Pinpoint the cell where the given text exists, returning its [x, y] midpoint coordinate. 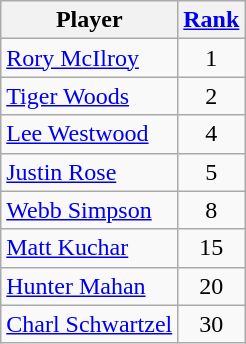
8 [212, 210]
Hunter Mahan [90, 286]
Charl Schwartzel [90, 324]
1 [212, 58]
5 [212, 172]
Lee Westwood [90, 134]
15 [212, 248]
Tiger Woods [90, 96]
20 [212, 286]
Rory McIlroy [90, 58]
Matt Kuchar [90, 248]
Justin Rose [90, 172]
Player [90, 20]
2 [212, 96]
4 [212, 134]
Rank [212, 20]
30 [212, 324]
Webb Simpson [90, 210]
